Return the (x, y) coordinate for the center point of the cell that contains the specified text.  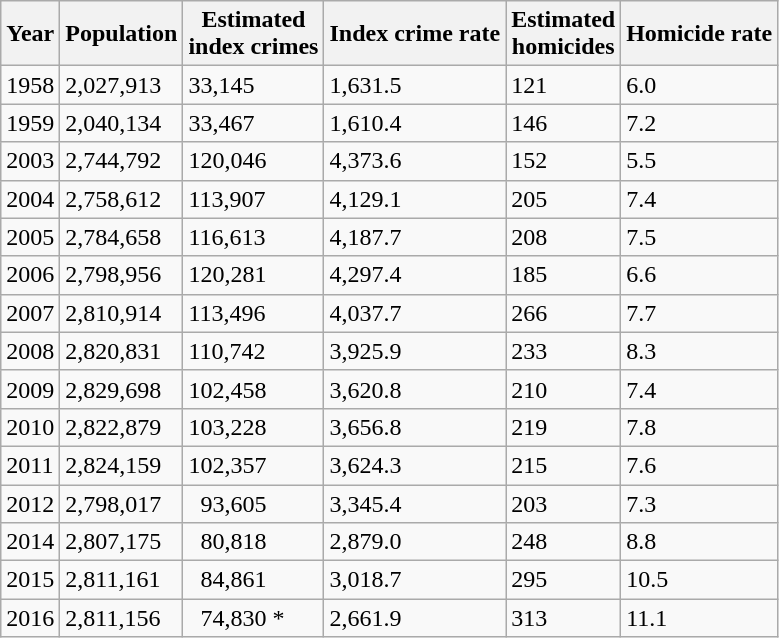
113,496 (254, 313)
110,742 (254, 351)
2006 (30, 275)
4,373.6 (415, 161)
2016 (30, 618)
152 (564, 161)
4,037.7 (415, 313)
3,345.4 (415, 503)
2009 (30, 389)
116,613 (254, 237)
313 (564, 618)
2007 (30, 313)
Population (122, 34)
2,040,134 (122, 123)
1959 (30, 123)
3,018.7 (415, 580)
4,129.1 (415, 199)
205 (564, 199)
8.8 (700, 542)
3,620.8 (415, 389)
2,027,913 (122, 85)
2,822,879 (122, 427)
7.7 (700, 313)
2,744,792 (122, 161)
113,907 (254, 199)
2011 (30, 465)
7.8 (700, 427)
103,228 (254, 427)
7.5 (700, 237)
295 (564, 580)
Estimated index crimes (254, 34)
84,861 (254, 580)
2,758,612 (122, 199)
266 (564, 313)
2,810,914 (122, 313)
Estimated homicides (564, 34)
11.1 (700, 618)
208 (564, 237)
1,610.4 (415, 123)
2,661.9 (415, 618)
185 (564, 275)
3,624.3 (415, 465)
2,879.0 (415, 542)
6.0 (700, 85)
102,357 (254, 465)
4,187.7 (415, 237)
215 (564, 465)
2,824,159 (122, 465)
121 (564, 85)
7.6 (700, 465)
2,807,175 (122, 542)
1958 (30, 85)
5.5 (700, 161)
146 (564, 123)
120,281 (254, 275)
102,458 (254, 389)
3,656.8 (415, 427)
2008 (30, 351)
2010 (30, 427)
33,145 (254, 85)
2003 (30, 161)
7.2 (700, 123)
203 (564, 503)
248 (564, 542)
2012 (30, 503)
2,798,956 (122, 275)
7.3 (700, 503)
2,829,698 (122, 389)
Homicide rate (700, 34)
6.6 (700, 275)
120,046 (254, 161)
Year (30, 34)
210 (564, 389)
2015 (30, 580)
2004 (30, 199)
2,820,831 (122, 351)
10.5 (700, 580)
2,784,658 (122, 237)
2,811,161 (122, 580)
2014 (30, 542)
93,605 (254, 503)
219 (564, 427)
33,467 (254, 123)
4,297.4 (415, 275)
3,925.9 (415, 351)
1,631.5 (415, 85)
Index crime rate (415, 34)
233 (564, 351)
2005 (30, 237)
2,798,017 (122, 503)
8.3 (700, 351)
80,818 (254, 542)
2,811,156 (122, 618)
74,830 * (254, 618)
